Find where the given text appears and provide that cell's center as [X, Y] coordinate. 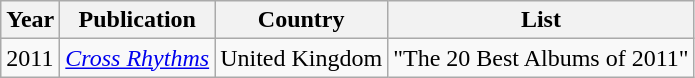
List [541, 20]
Publication [138, 20]
United Kingdom [302, 58]
2011 [30, 58]
Cross Rhythms [138, 58]
Year [30, 20]
"The 20 Best Albums of 2011" [541, 58]
Country [302, 20]
